Identify which cell holds the provided text, then report its (x, y) central coordinate. 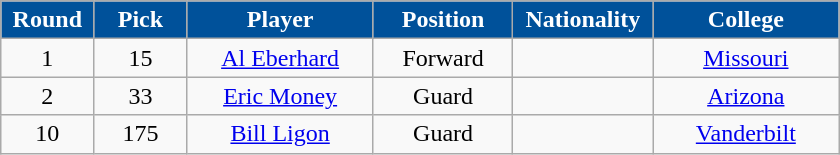
Nationality (583, 20)
Pick (140, 20)
Vanderbilt (746, 134)
2 (48, 96)
33 (140, 96)
Position (443, 20)
Missouri (746, 58)
Bill Ligon (280, 134)
15 (140, 58)
1 (48, 58)
Forward (443, 58)
Arizona (746, 96)
Round (48, 20)
Eric Money (280, 96)
10 (48, 134)
Player (280, 20)
College (746, 20)
Al Eberhard (280, 58)
175 (140, 134)
